From the cell containing the given text, extract its center point as [x, y] coordinate. 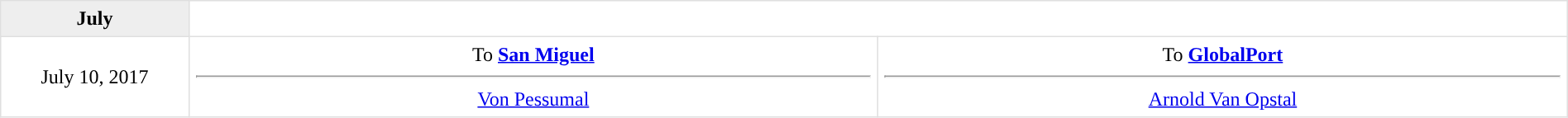
July [94, 19]
To San MiguelVon Pessumal [533, 77]
To GlobalPortArnold Van Opstal [1223, 77]
July 10, 2017 [94, 77]
